Return the [X, Y] coordinate for the center point of the cell that contains the specified text.  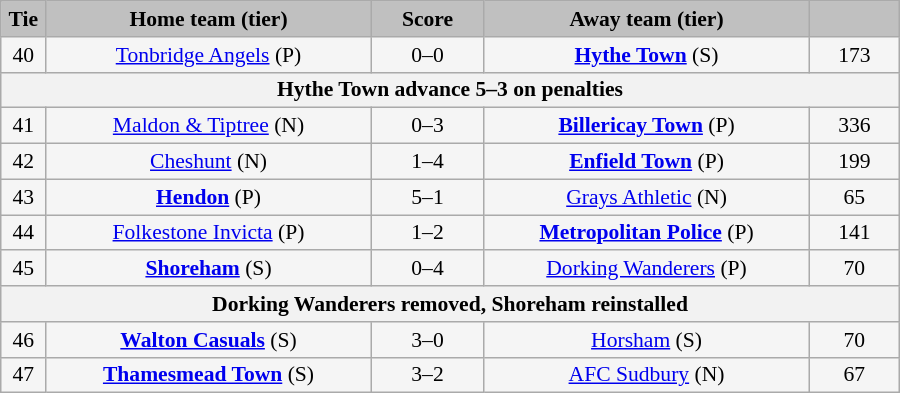
0–0 [427, 55]
Grays Athletic (N) [647, 197]
141 [854, 233]
Shoreham (S) [209, 269]
Dorking Wanderers (P) [647, 269]
3–2 [427, 375]
Cheshunt (N) [209, 162]
Thamesmead Town (S) [209, 375]
Hythe Town advance 5–3 on penalties [450, 90]
1–4 [427, 162]
336 [854, 126]
1–2 [427, 233]
Tie [24, 19]
Walton Casuals (S) [209, 340]
43 [24, 197]
199 [854, 162]
45 [24, 269]
40 [24, 55]
Hythe Town (S) [647, 55]
Dorking Wanderers removed, Shoreham reinstalled [450, 304]
Away team (tier) [647, 19]
Metropolitan Police (P) [647, 233]
65 [854, 197]
47 [24, 375]
0–4 [427, 269]
Maldon & Tiptree (N) [209, 126]
Folkestone Invicta (P) [209, 233]
42 [24, 162]
44 [24, 233]
AFC Sudbury (N) [647, 375]
Enfield Town (P) [647, 162]
41 [24, 126]
173 [854, 55]
Score [427, 19]
46 [24, 340]
Billericay Town (P) [647, 126]
5–1 [427, 197]
Hendon (P) [209, 197]
Tonbridge Angels (P) [209, 55]
Horsham (S) [647, 340]
0–3 [427, 126]
67 [854, 375]
3–0 [427, 340]
Home team (tier) [209, 19]
